For the text-containing cell, return its midpoint in (X, Y) coordinate format. 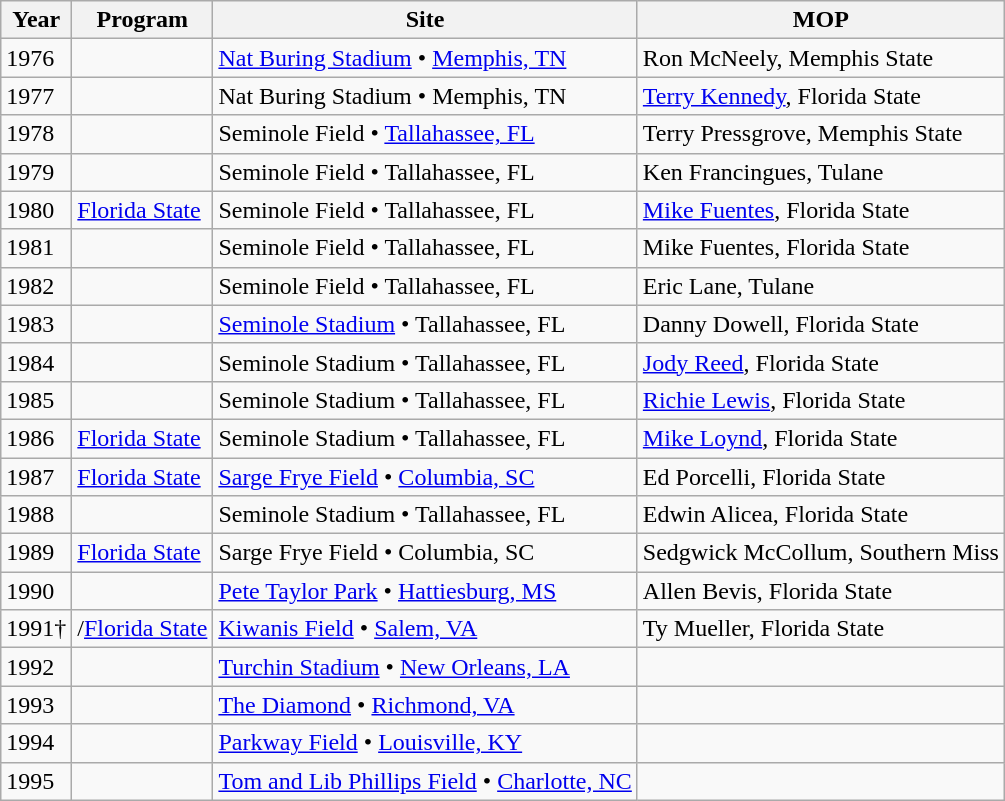
Richie Lewis, Florida State (820, 400)
Tom and Lib Phillips Field • Charlotte, NC (425, 781)
Ed Porcelli, Florida State (820, 477)
Site (425, 20)
1994 (36, 743)
The Diamond • Richmond, VA (425, 705)
1995 (36, 781)
Ken Francingues, Tulane (820, 172)
Ty Mueller, Florida State (820, 629)
1986 (36, 438)
Year (36, 20)
1988 (36, 515)
1979 (36, 172)
1993 (36, 705)
1991† (36, 629)
Pete Taylor Park • Hattiesburg, MS (425, 591)
1978 (36, 134)
Turchin Stadium • New Orleans, LA (425, 667)
Ron McNeely, Memphis State (820, 58)
1980 (36, 210)
Allen Bevis, Florida State (820, 591)
MOP (820, 20)
Jody Reed, Florida State (820, 362)
1990 (36, 591)
1982 (36, 286)
Kiwanis Field • Salem, VA (425, 629)
1984 (36, 362)
1987 (36, 477)
Danny Dowell, Florida State (820, 324)
Parkway Field • Louisville, KY (425, 743)
1981 (36, 248)
Eric Lane, Tulane (820, 286)
1985 (36, 400)
1977 (36, 96)
1989 (36, 553)
Mike Loynd, Florida State (820, 438)
Terry Kennedy, Florida State (820, 96)
Edwin Alicea, Florida State (820, 515)
1983 (36, 324)
1976 (36, 58)
Sedgwick McCollum, Southern Miss (820, 553)
1992 (36, 667)
Terry Pressgrove, Memphis State (820, 134)
Program (142, 20)
/Florida State (142, 629)
